Scan for the cell matching the given text and deliver its (X, Y) coordinate at center. 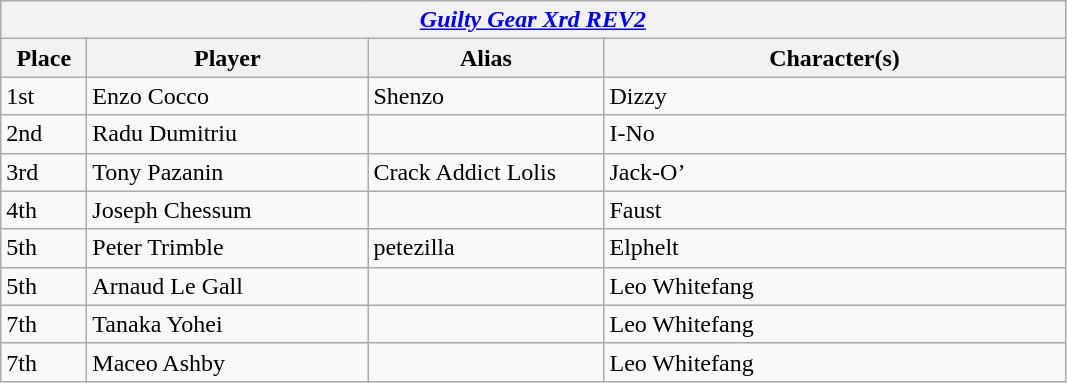
Maceo Ashby (228, 362)
2nd (44, 134)
Elphelt (834, 248)
3rd (44, 172)
Faust (834, 210)
Crack Addict Lolis (486, 172)
Dizzy (834, 96)
Arnaud Le Gall (228, 286)
Tony Pazanin (228, 172)
I-No (834, 134)
Guilty Gear Xrd REV2 (533, 20)
Enzo Cocco (228, 96)
Place (44, 58)
petezilla (486, 248)
Peter Trimble (228, 248)
Character(s) (834, 58)
Joseph Chessum (228, 210)
Tanaka Yohei (228, 324)
Shenzo (486, 96)
Player (228, 58)
1st (44, 96)
4th (44, 210)
Radu Dumitriu (228, 134)
Jack-O’ (834, 172)
Alias (486, 58)
